Identify which cell holds the provided text, then report its (x, y) central coordinate. 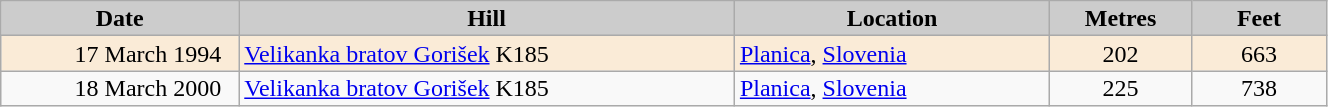
Feet (1258, 18)
663 (1258, 54)
225 (1121, 88)
Date (120, 18)
202 (1121, 54)
Metres (1121, 18)
18 March 2000 (120, 88)
738 (1258, 88)
Location (892, 18)
Hill (487, 18)
17 March 1994 (120, 54)
